Scan for the cell matching the given text and deliver its (X, Y) coordinate at center. 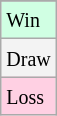
Draw (28, 58)
Win (28, 20)
Loss (28, 96)
